Locate the cell with the specified text and output its [X, Y] center coordinate. 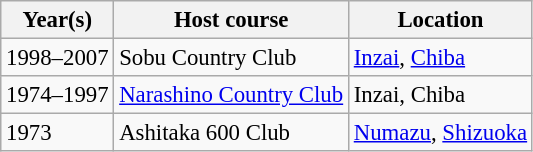
Narashino Country Club [232, 95]
Sobu Country Club [232, 58]
1973 [58, 133]
Numazu, Shizuoka [440, 133]
1974–1997 [58, 95]
Location [440, 20]
Host course [232, 20]
Year(s) [58, 20]
1998–2007 [58, 58]
Ashitaka 600 Club [232, 133]
